For the text-containing cell, return its midpoint in [X, Y] coordinate format. 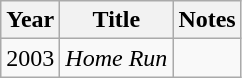
Home Run [116, 58]
Notes [207, 20]
Title [116, 20]
2003 [30, 58]
Year [30, 20]
